For the text-containing cell, return its midpoint in [X, Y] coordinate format. 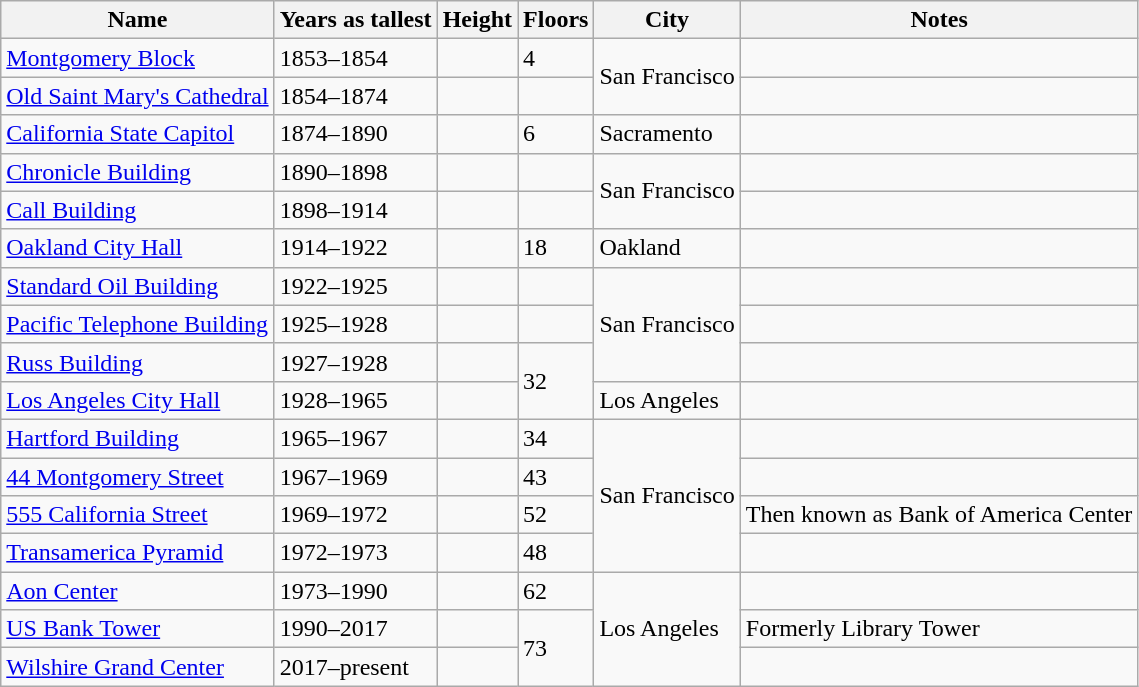
Oakland City Hall [138, 248]
1854–1874 [356, 96]
1969–1972 [356, 515]
Los Angeles City Hall [138, 400]
1990–2017 [356, 629]
1914–1922 [356, 248]
4 [556, 58]
1922–1925 [356, 286]
1853–1854 [356, 58]
44 Montgomery Street [138, 477]
Wilshire Grand Center [138, 667]
555 California Street [138, 515]
1890–1898 [356, 172]
Standard Oil Building [138, 286]
Aon Center [138, 591]
Formerly Library Tower [939, 629]
48 [556, 553]
1965–1967 [356, 438]
Chronicle Building [138, 172]
Then known as Bank of America Center [939, 515]
73 [556, 648]
1972–1973 [356, 553]
1973–1990 [356, 591]
Hartford Building [138, 438]
Notes [939, 20]
18 [556, 248]
32 [556, 381]
1928–1965 [356, 400]
43 [556, 477]
Transamerica Pyramid [138, 553]
Name [138, 20]
Sacramento [667, 134]
Old Saint Mary's Cathedral [138, 96]
34 [556, 438]
US Bank Tower [138, 629]
6 [556, 134]
52 [556, 515]
1967–1969 [356, 477]
2017–present [356, 667]
Russ Building [138, 362]
City [667, 20]
1898–1914 [356, 210]
Height [477, 20]
1874–1890 [356, 134]
Pacific Telephone Building [138, 324]
62 [556, 591]
Call Building [138, 210]
1925–1928 [356, 324]
Years as tallest [356, 20]
Floors [556, 20]
California State Capitol [138, 134]
1927–1928 [356, 362]
Oakland [667, 248]
Montgomery Block [138, 58]
